Find where the given text appears and provide that cell's center as (X, Y) coordinate. 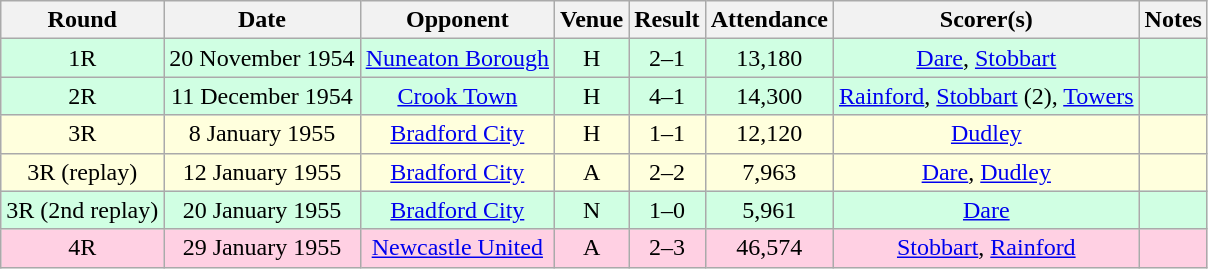
8 January 1955 (262, 134)
Nuneaton Borough (457, 58)
Dudley (987, 134)
3R (replay) (82, 172)
Venue (592, 20)
2–1 (667, 58)
46,574 (769, 248)
1R (82, 58)
5,961 (769, 210)
4R (82, 248)
20 November 1954 (262, 58)
12,120 (769, 134)
Round (82, 20)
Dare, Dudley (987, 172)
Result (667, 20)
Newcastle United (457, 248)
2–3 (667, 248)
Rainford, Stobbart (2), Towers (987, 96)
2R (82, 96)
3R (2nd replay) (82, 210)
Notes (1173, 20)
1–0 (667, 210)
12 January 1955 (262, 172)
N (592, 210)
29 January 1955 (262, 248)
Dare (987, 210)
Stobbart, Rainford (987, 248)
Crook Town (457, 96)
Attendance (769, 20)
4–1 (667, 96)
7,963 (769, 172)
Scorer(s) (987, 20)
14,300 (769, 96)
Opponent (457, 20)
20 January 1955 (262, 210)
1–1 (667, 134)
3R (82, 134)
13,180 (769, 58)
Date (262, 20)
Dare, Stobbart (987, 58)
11 December 1954 (262, 96)
2–2 (667, 172)
